Scan for the cell matching the given text and deliver its (x, y) coordinate at center. 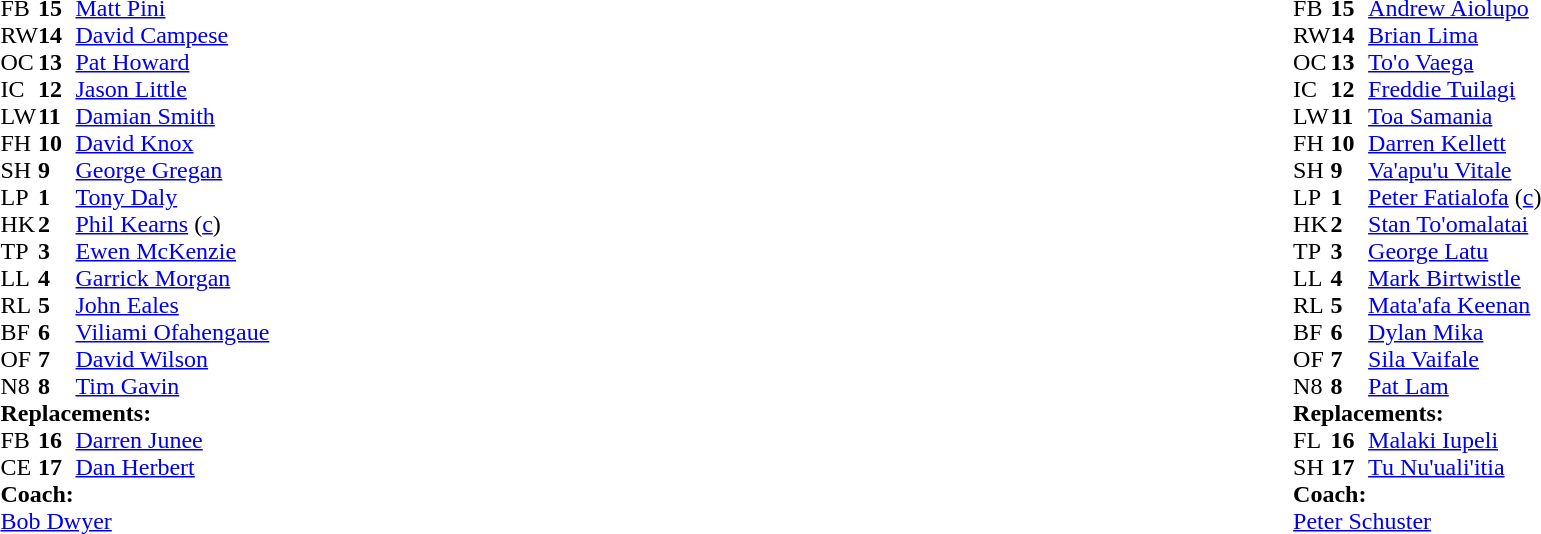
Garrick Morgan (173, 278)
Mark Birtwistle (1454, 278)
Jason Little (173, 90)
George Latu (1454, 252)
Pat Lam (1454, 386)
John Eales (173, 306)
FL (1312, 440)
FB (19, 440)
Viliami Ofahengaue (173, 332)
Peter Fatialofa (c) (1454, 198)
Tony Daly (173, 198)
To'o Vaega (1454, 62)
Freddie Tuilagi (1454, 90)
Pat Howard (173, 62)
Toa Samania (1454, 116)
Brian Lima (1454, 36)
Tim Gavin (173, 386)
Dan Herbert (173, 468)
Dylan Mika (1454, 332)
Va'apu'u Vitale (1454, 170)
Damian Smith (173, 116)
David Knox (173, 144)
Darren Kellett (1454, 144)
Darren Junee (173, 440)
Mata'afa Keenan (1454, 306)
Stan To'omalatai (1454, 224)
George Gregan (173, 170)
CE (19, 468)
David Campese (173, 36)
Malaki Iupeli (1454, 440)
Phil Kearns (c) (173, 224)
Ewen McKenzie (173, 252)
David Wilson (173, 360)
Sila Vaifale (1454, 360)
Tu Nu'uali'itia (1454, 468)
